Provide the (x, y) coordinate of the cell's center where the given text is located.  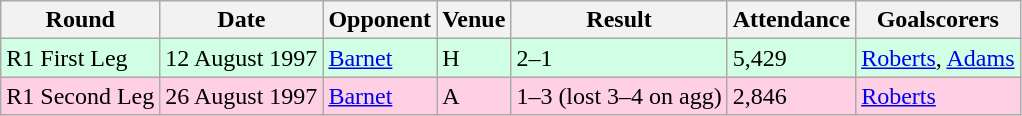
Result (619, 20)
2–1 (619, 58)
A (474, 96)
R1 First Leg (80, 58)
Roberts, Adams (938, 58)
12 August 1997 (242, 58)
R1 Second Leg (80, 96)
Attendance (791, 20)
Goalscorers (938, 20)
1–3 (lost 3–4 on agg) (619, 96)
Date (242, 20)
2,846 (791, 96)
H (474, 58)
5,429 (791, 58)
26 August 1997 (242, 96)
Venue (474, 20)
Opponent (380, 20)
Round (80, 20)
Roberts (938, 96)
